Capture the cell that displays the provided text and extract its (X, Y) central coordinate. 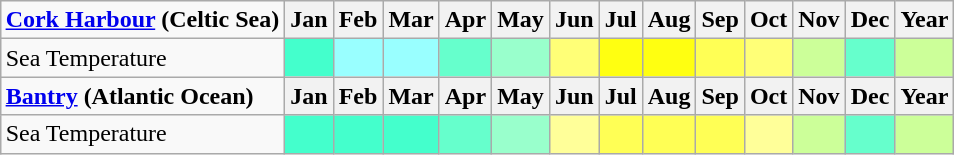
Cork Harbour (Celtic Sea) (142, 20)
Bantry (Atlantic Ocean) (142, 96)
